Provide the [X, Y] coordinate of the cell's center where the given text is located.  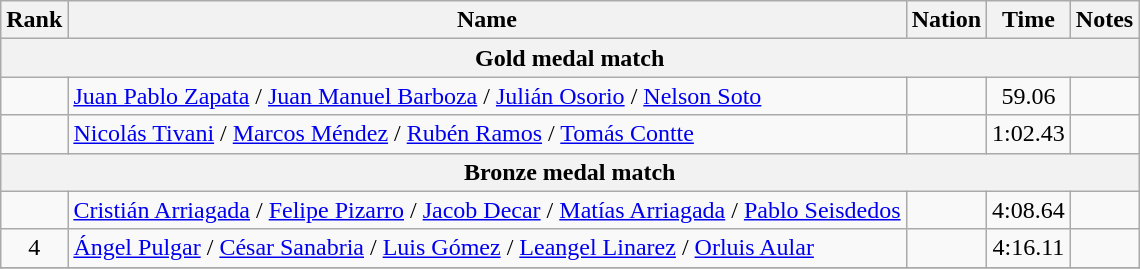
4:16.11 [1029, 248]
Name [487, 20]
4 [34, 248]
Cristián Arriagada / Felipe Pizarro / Jacob Decar / Matías Arriagada / Pablo Seisdedos [487, 210]
Notes [1104, 20]
Gold medal match [570, 58]
Rank [34, 20]
59.06 [1029, 96]
1:02.43 [1029, 134]
Ángel Pulgar / César Sanabria / Luis Gómez / Leangel Linarez / Orluis Aular [487, 248]
Juan Pablo Zapata / Juan Manuel Barboza / Julián Osorio / Nelson Soto [487, 96]
Time [1029, 20]
4:08.64 [1029, 210]
Bronze medal match [570, 172]
Nation [946, 20]
Nicolás Tivani / Marcos Méndez / Rubén Ramos / Tomás Contte [487, 134]
